Detect which cell encompasses the target text, then output its [x, y] center coordinate. 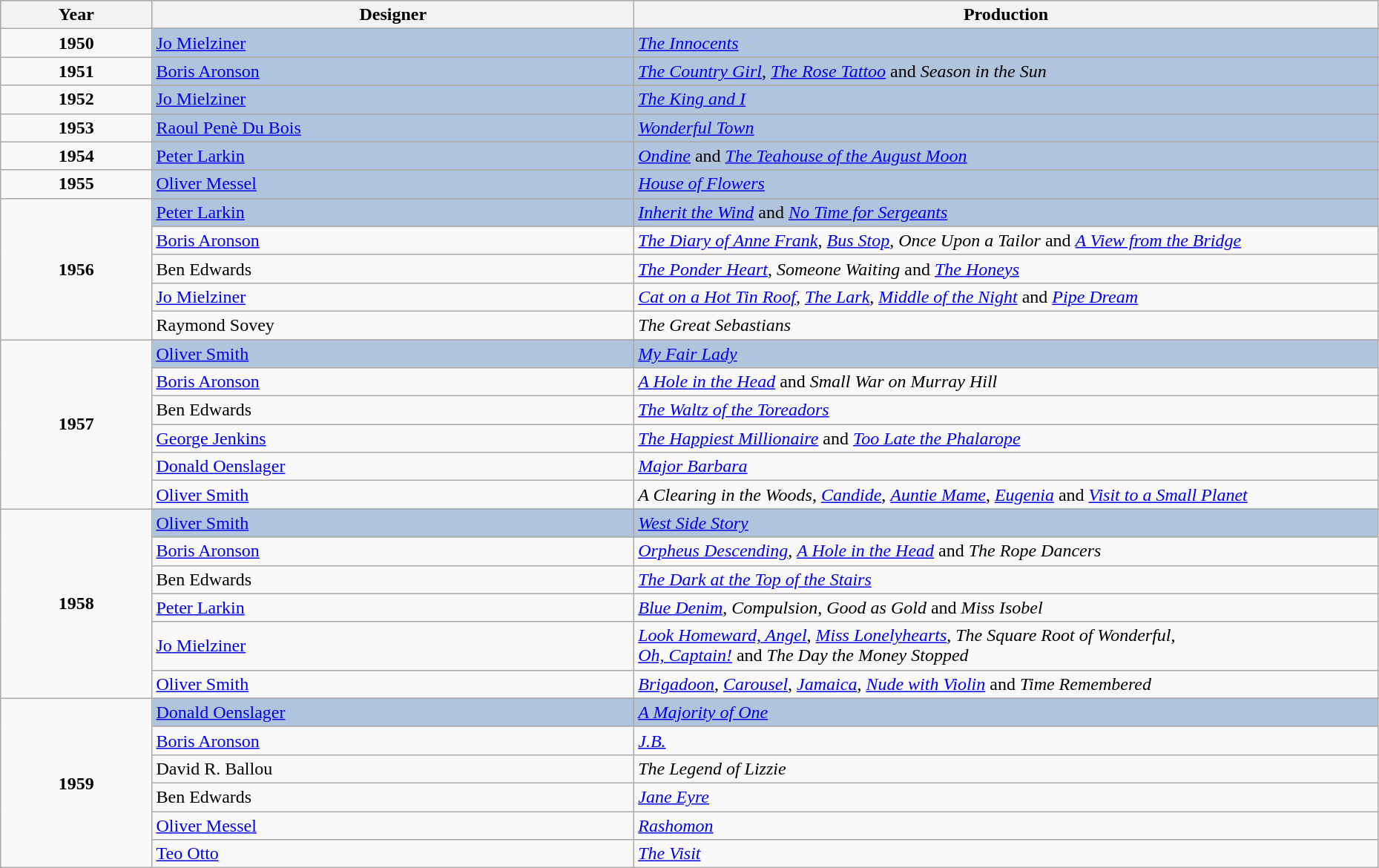
Cat on a Hot Tin Roof, The Lark, Middle of the Night and Pipe Dream [1006, 297]
Rashomon [1006, 826]
A Clearing in the Woods, Candide, Auntie Mame, Eugenia and Visit to a Small Planet [1006, 495]
A Hole in the Head and Small War on Murray Hill [1006, 382]
1958 [76, 604]
1959 [76, 783]
Blue Denim, Compulsion, Good as Gold and Miss Isobel [1006, 608]
The Country Girl, The Rose Tattoo and Season in the Sun [1006, 71]
Jane Eyre [1006, 797]
The Diary of Anne Frank, Bus Stop, Once Upon a Tailor and A View from the Bridge [1006, 240]
Production [1006, 15]
Teo Otto [393, 854]
Inherit the Wind and No Time for Sergeants [1006, 212]
George Jenkins [393, 438]
Orpheus Descending, A Hole in the Head and The Rope Dancers [1006, 551]
The Innocents [1006, 43]
1952 [76, 99]
1957 [76, 424]
1953 [76, 128]
The Waltz of the Toreadors [1006, 410]
David R. Ballou [393, 769]
The Dark at the Top of the Stairs [1006, 579]
Look Homeward, Angel, Miss Lonelyhearts, The Square Root of Wonderful, Oh, Captain! and The Day the Money Stopped [1006, 645]
1956 [76, 269]
The Happiest Millionaire and Too Late the Phalarope [1006, 438]
Year [76, 15]
The Ponder Heart, Someone Waiting and The Honeys [1006, 269]
The Visit [1006, 854]
The Legend of Lizzie [1006, 769]
1951 [76, 71]
House of Flowers [1006, 184]
Major Barbara [1006, 467]
The King and I [1006, 99]
Designer [393, 15]
1954 [76, 156]
Brigadoon, Carousel, Jamaica, Nude with Violin and Time Remembered [1006, 684]
Ondine and The Teahouse of the August Moon [1006, 156]
1950 [76, 43]
Raoul Penè Du Bois [393, 128]
J.B. [1006, 740]
My Fair Lady [1006, 354]
The Great Sebastians [1006, 325]
West Side Story [1006, 523]
Raymond Sovey [393, 325]
1955 [76, 184]
Wonderful Town [1006, 128]
A Majority of One [1006, 712]
